Capture the cell that displays the provided text and extract its [x, y] central coordinate. 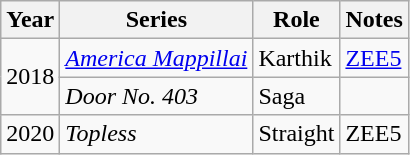
2020 [30, 134]
2018 [30, 77]
America Mappillai [156, 58]
Series [156, 20]
Door No. 403 [156, 96]
Saga [296, 96]
Straight [296, 134]
Topless [156, 134]
Role [296, 20]
Year [30, 20]
Notes [374, 20]
Karthik [296, 58]
